Locate the cell with the specified text and output its (x, y) center coordinate. 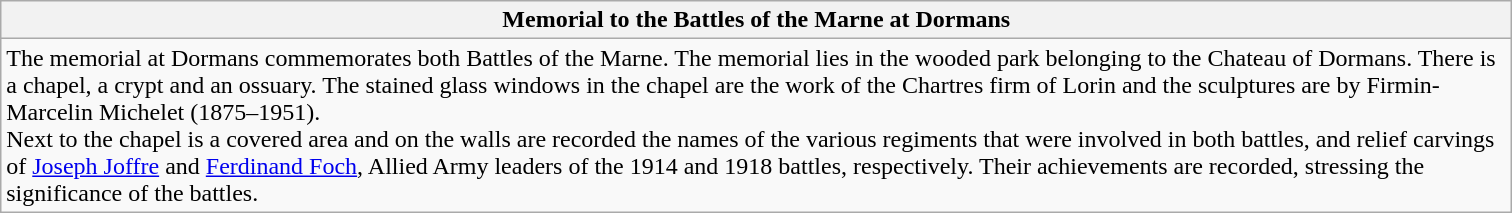
Memorial to the Battles of the Marne at Dormans (756, 20)
